Find where the given text appears and provide that cell's center as [X, Y] coordinate. 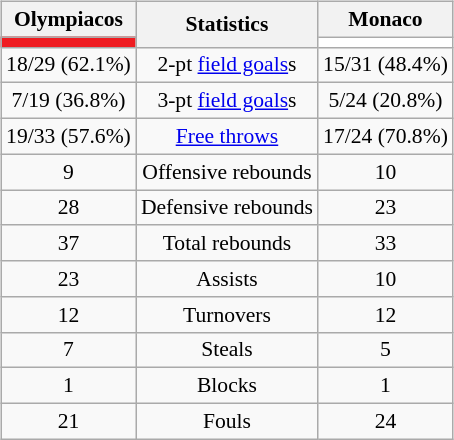
Free throws [227, 136]
15/31 (48.4%) [386, 65]
Olympiacos [68, 19]
Defensive rebounds [227, 208]
Blocks [227, 386]
17/24 (70.8%) [386, 136]
5/24 (20.8%) [386, 101]
7 [68, 350]
19/33 (57.6%) [68, 136]
9 [68, 172]
Total rebounds [227, 243]
Assists [227, 279]
21 [68, 421]
Offensive rebounds [227, 172]
3-pt field goalss [227, 101]
37 [68, 243]
Steals [227, 350]
18/29 (62.1%) [68, 65]
24 [386, 421]
2-pt field goalss [227, 65]
Statistics [227, 24]
28 [68, 208]
7/19 (36.8%) [68, 101]
Monaco [386, 19]
33 [386, 243]
Turnovers [227, 314]
Fouls [227, 421]
5 [386, 350]
